Identify which cell holds the provided text, then report its [X, Y] central coordinate. 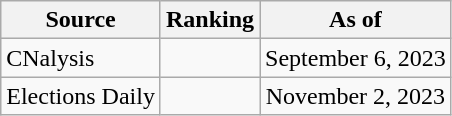
Source [81, 20]
November 2, 2023 [356, 96]
CNalysis [81, 58]
Elections Daily [81, 96]
As of [356, 20]
September 6, 2023 [356, 58]
Ranking [210, 20]
